Determine the [X, Y] coordinate at the center of the cell enclosing the given text.  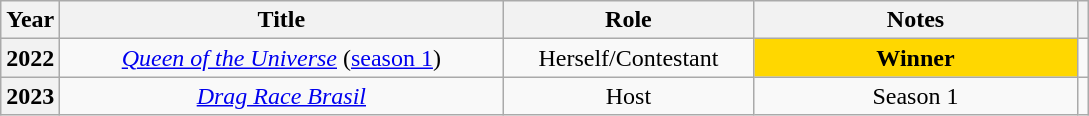
2023 [30, 96]
Year [30, 20]
Winner [916, 58]
2022 [30, 58]
Notes [916, 20]
Title [282, 20]
Drag Race Brasil [282, 96]
Herself/Contestant [628, 58]
Season 1 [916, 96]
Queen of the Universe (season 1) [282, 58]
Host [628, 96]
Role [628, 20]
